Determine the (x, y) coordinate at the center of the cell enclosing the given text.  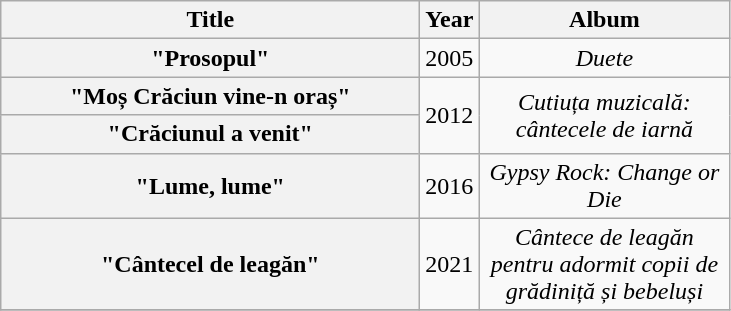
Duete (604, 58)
"Crăciunul a venit" (210, 134)
2012 (450, 115)
2016 (450, 186)
Gypsy Rock: Change or Die (604, 186)
Year (450, 20)
"Moș Crăciun vine-n oraș" (210, 96)
2021 (450, 264)
Cântece de leagăn pentru adormit copii de grădiniță și bebeluși (604, 264)
"Lume, lume" (210, 186)
Title (210, 20)
Album (604, 20)
"Prosopul" (210, 58)
Cutiuța muzicală: cântecele de iarnă (604, 115)
"Cântecel de leagăn" (210, 264)
2005 (450, 58)
